Return (x, y) of the center of cell containing provided text 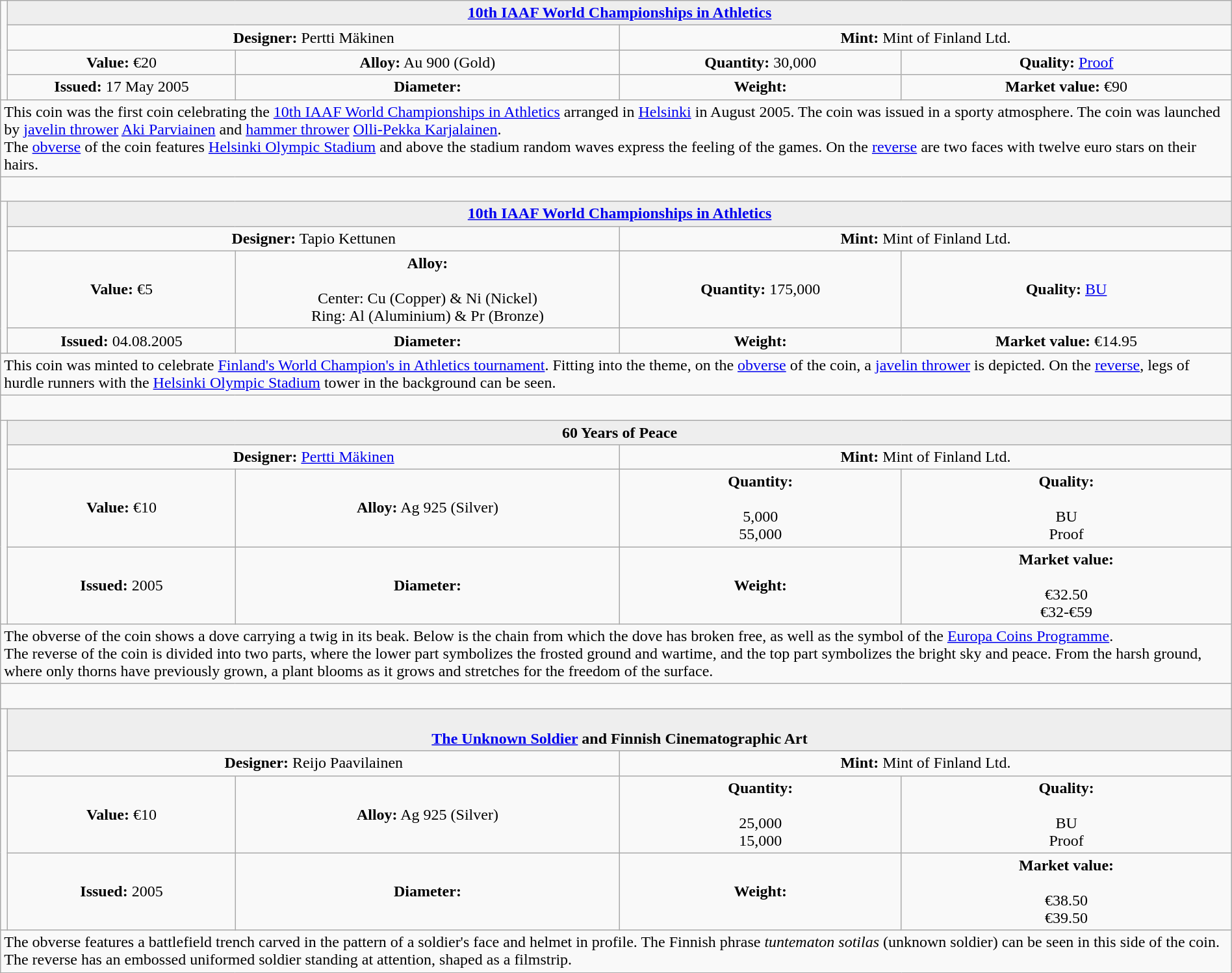
Alloy: Au 900 (Gold) (428, 62)
Market value: €38.50 €39.50 (1066, 891)
Issued: 04.08.2005 (122, 340)
Issued: 17 May 2005 (122, 87)
Quality: BU (1066, 290)
Designer: Tapio Kettunen (314, 238)
Value: €20 (122, 62)
Value: €5 (122, 290)
60 Years of Peace (620, 432)
The Unknown Soldier and Finnish Cinematographic Art (620, 730)
Market value: €90 (1066, 87)
Quality: Proof (1066, 62)
Quantity: 30,000 (760, 62)
Designer: Reijo Paavilainen (314, 763)
Quantity: 5,000 55,000 (760, 508)
Alloy: Center: Cu (Copper) & Ni (Nickel) Ring: Al (Aluminium) & Pr (Bronze) (428, 290)
Quantity: 175,000 (760, 290)
Market value: €14.95 (1066, 340)
Market value: €32.50 €32-€59 (1066, 586)
Quality: BU Proof (1066, 508)
Quality:BU Proof (1066, 815)
Quantity:25,000 15,000 (760, 815)
